Detect which cell encompasses the target text, then output its [X, Y] center coordinate. 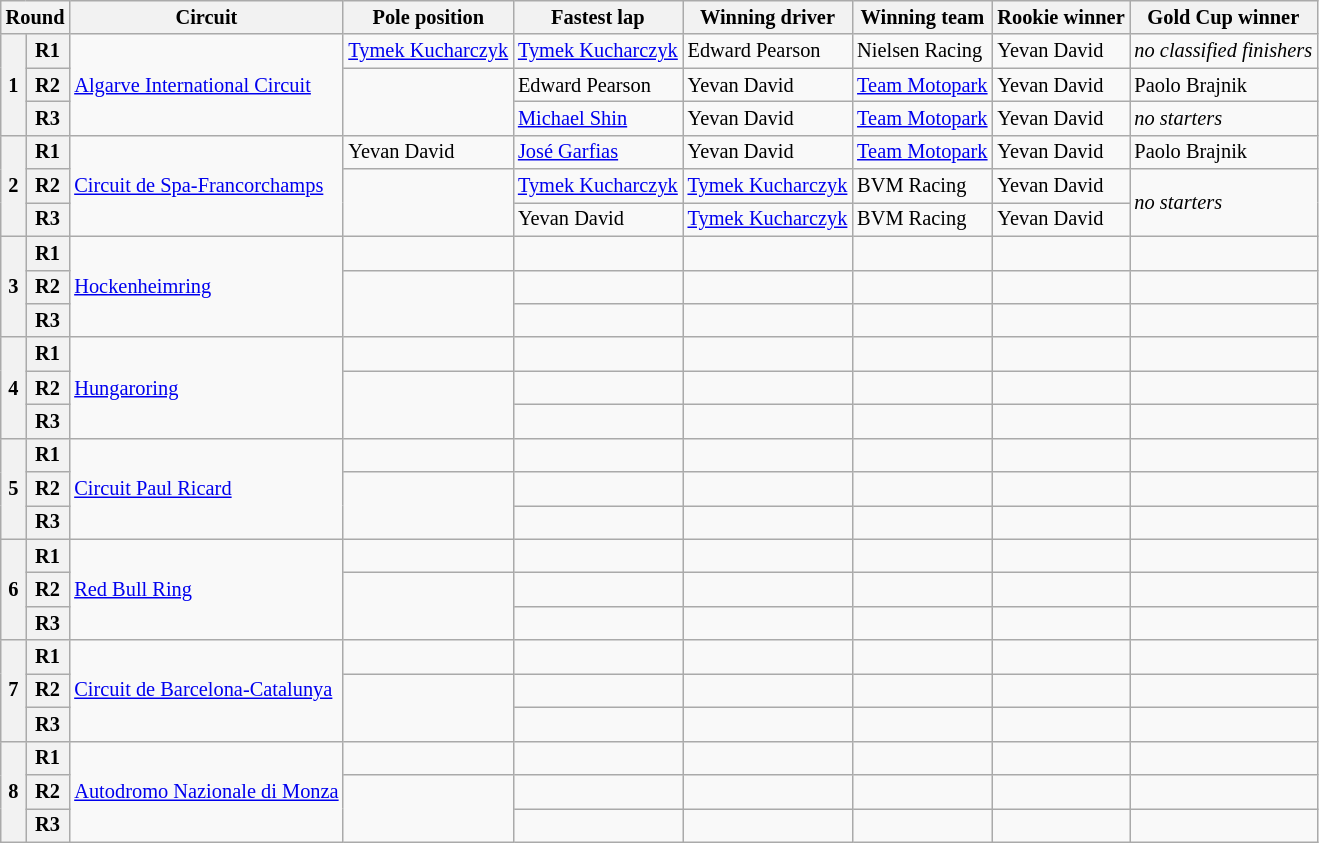
Winning driver [768, 17]
Fastest lap [598, 17]
4 [14, 388]
Pole position [428, 17]
Round [36, 17]
3 [14, 286]
5 [14, 488]
Algarve International Circuit [206, 84]
Hungaroring [206, 388]
Winning team [922, 17]
Circuit de Barcelona-Catalunya [206, 690]
Circuit [206, 17]
8 [14, 792]
Circuit de Spa-Francorchamps [206, 186]
Red Bull Ring [206, 590]
Nielsen Racing [922, 51]
José Garfias [598, 152]
Gold Cup winner [1224, 17]
Autodromo Nazionale di Monza [206, 792]
Rookie winner [1060, 17]
Michael Shin [598, 118]
Hockenheimring [206, 286]
1 [14, 84]
2 [14, 186]
no classified finishers [1224, 51]
6 [14, 590]
7 [14, 690]
Circuit Paul Ricard [206, 488]
